From the cell containing the given text, extract its center point as (X, Y) coordinate. 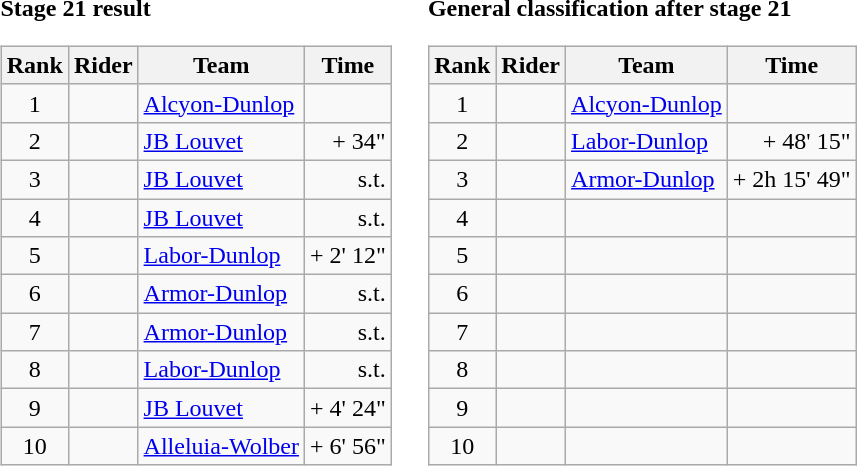
+ 48' 15" (792, 141)
+ 4' 24" (348, 408)
+ 6' 56" (348, 446)
+ 2' 12" (348, 256)
+ 34" (348, 141)
Alleluia-Wolber (221, 446)
+ 2h 15' 49" (792, 179)
